Output the [X, Y] coordinate of the center of the cell containing the given text.  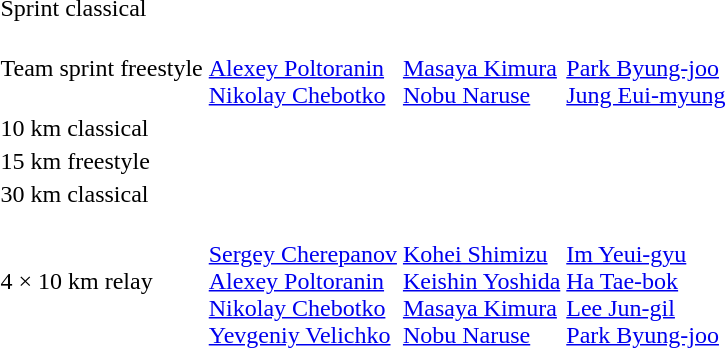
Masaya KimuraNobu Naruse [481, 68]
Alexey PoltoraninNikolay Chebotko [302, 68]
